From the cell containing the given text, extract its center point as (x, y) coordinate. 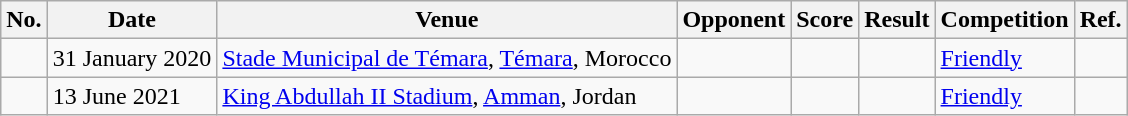
Opponent (734, 20)
Stade Municipal de Témara, Témara, Morocco (447, 58)
No. (24, 20)
Result (897, 20)
King Abdullah II Stadium, Amman, Jordan (447, 96)
Ref. (1100, 20)
Venue (447, 20)
Date (132, 20)
Competition (1004, 20)
13 June 2021 (132, 96)
31 January 2020 (132, 58)
Score (825, 20)
